Return [x, y] of the center of cell containing provided text 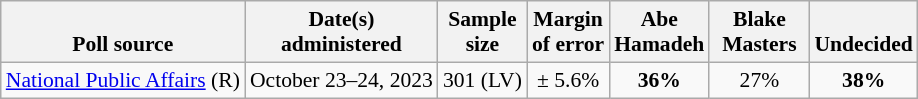
36% [659, 80]
Samplesize [482, 32]
Date(s)administered [342, 32]
Marginof error [568, 32]
Poll source [123, 32]
October 23–24, 2023 [342, 80]
Undecided [863, 32]
National Public Affairs (R) [123, 80]
38% [863, 80]
AbeHamadeh [659, 32]
BlakeMasters [759, 32]
27% [759, 80]
± 5.6% [568, 80]
301 (LV) [482, 80]
